Determine the (x, y) coordinate at the center of the cell enclosing the given text.  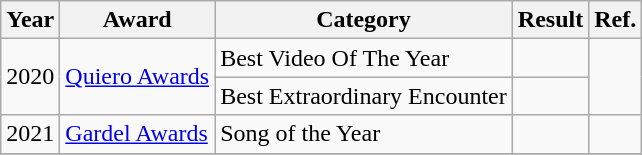
Result (550, 20)
Year (30, 20)
Gardel Awards (138, 134)
Song of the Year (364, 134)
Award (138, 20)
Ref. (616, 20)
2021 (30, 134)
Quiero Awards (138, 77)
Best Extraordinary Encounter (364, 96)
2020 (30, 77)
Best Video Of The Year (364, 58)
Category (364, 20)
